Identify which cell holds the provided text, then report its [X, Y] central coordinate. 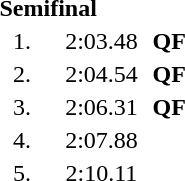
2:04.54 [102, 74]
2:06.31 [102, 107]
2:03.48 [102, 41]
2:07.88 [102, 140]
